Scan for the cell matching the given text and deliver its (x, y) coordinate at center. 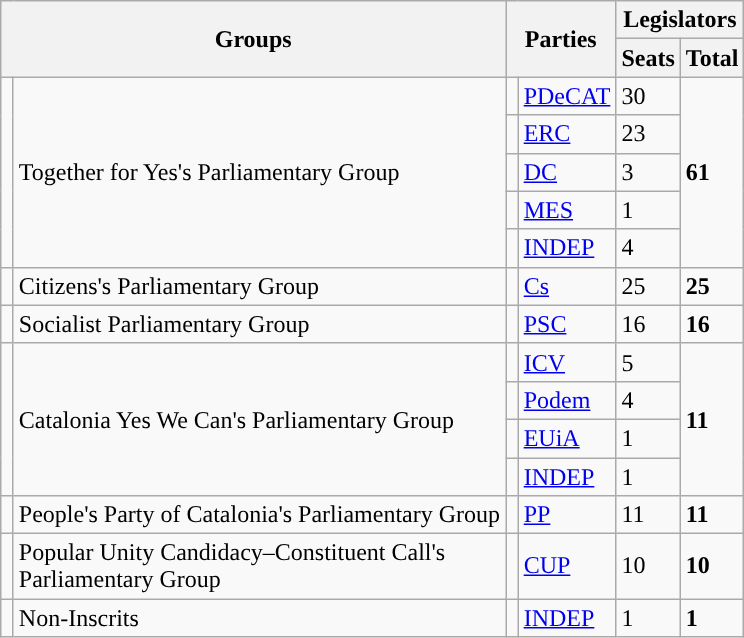
People's Party of Catalonia's Parliamentary Group (259, 515)
Cs (567, 286)
30 (648, 96)
Non-Inscrits (259, 618)
DC (567, 172)
Socialist Parliamentary Group (259, 324)
Seats (648, 58)
Together for Yes's Parliamentary Group (259, 172)
MES (567, 210)
23 (648, 134)
PP (567, 515)
Citizens's Parliamentary Group (259, 286)
3 (648, 172)
61 (712, 172)
Catalonia Yes We Can's Parliamentary Group (259, 419)
Total (712, 58)
Groups (254, 39)
Popular Unity Candidacy–Constituent Call'sParliamentary Group (259, 566)
CUP (567, 566)
ERC (567, 134)
Legislators (680, 20)
ICV (567, 362)
EUiA (567, 438)
PDeCAT (567, 96)
PSC (567, 324)
Parties (561, 39)
Podem (567, 400)
5 (648, 362)
